Scan for the cell matching the given text and deliver its (X, Y) coordinate at center. 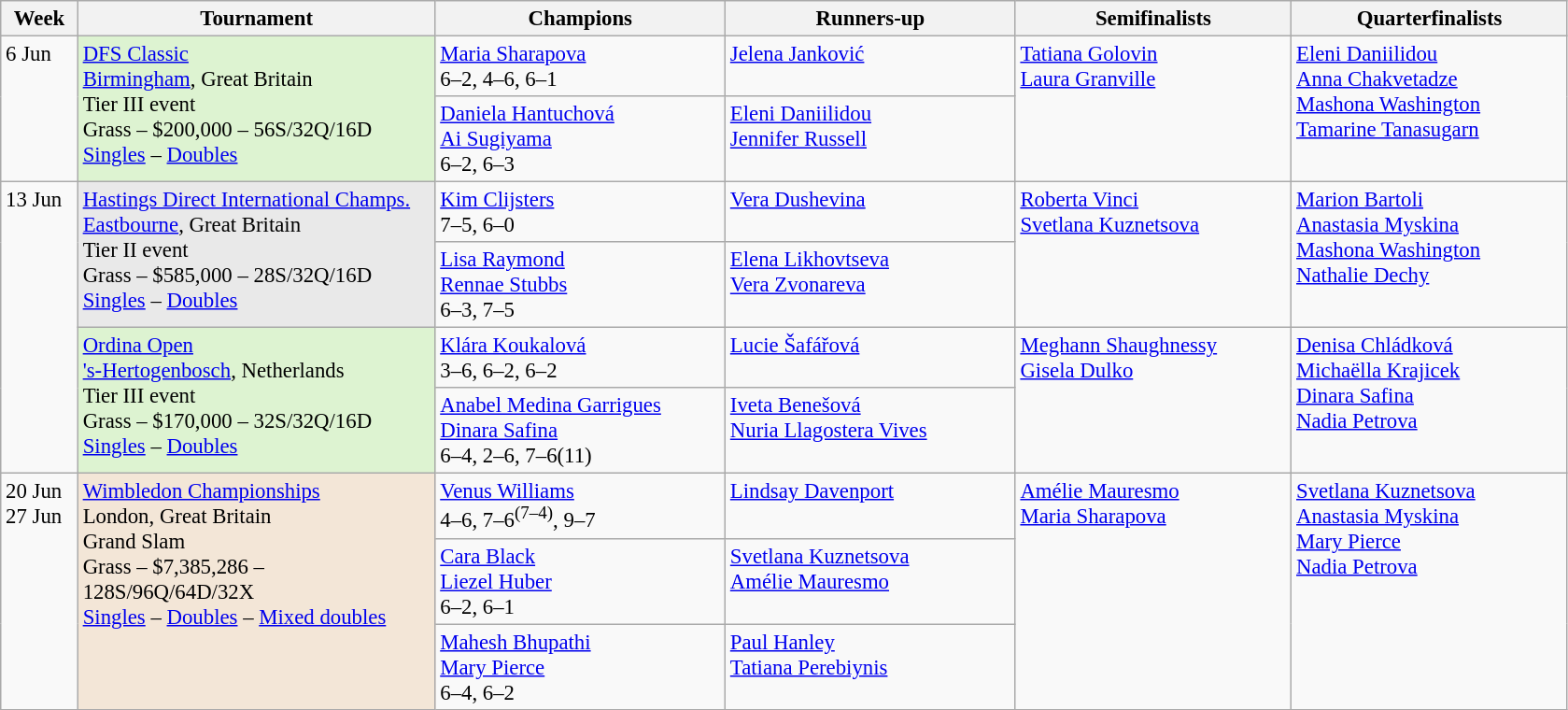
Cara Black Liezel Huber6–2, 6–1 (581, 581)
Roberta Vinci Svetlana Kuznetsova (1153, 255)
Lucie Šafářová (870, 359)
Lisa Raymond Rennae Stubbs6–3, 7–5 (581, 285)
Mahesh Bhupathi Mary Pierce6–4, 6–2 (581, 667)
Marion Bartoli Anastasia Myskina Mashona Washington Nathalie Dechy (1430, 255)
Denisa Chládková Michaëlla Krajicek Dinara Safina Nadia Petrova (1430, 401)
13 Jun (39, 328)
Ordina Open 's-Hertogenbosch, Netherlands Tier III event Grass – $170,000 – 32S/32Q/16DSingles – Doubles (256, 401)
20 Jun27 Jun (39, 591)
Quarterfinalists (1430, 19)
Paul Hanley Tatiana Perebiynis (870, 667)
Kim Clijsters 7–5, 6–0 (581, 213)
Wimbledon Championships London, Great Britain Grand Slam Grass – $7,385,286 – 128S/96Q/64D/32XSingles – Doubles – Mixed doubles (256, 591)
DFS Classic Birmingham, Great Britain Tier III event Grass – $200,000 – 56S/32Q/16D Singles – Doubles (256, 109)
Tournament (256, 19)
Week (39, 19)
Lindsay Davenport (870, 506)
Anabel Medina Garrigues Dinara Safina6–4, 2–6, 7–6(11) (581, 432)
Elena Likhovtseva Vera Zvonareva (870, 285)
Venus Williams 4–6, 7–6(7–4), 9–7 (581, 506)
Svetlana Kuznetsova Amélie Mauresmo (870, 581)
Iveta Benešová Nuria Llagostera Vives (870, 432)
Tatiana Golovin Laura Granville (1153, 109)
Klára Koukalová 3–6, 6–2, 6–2 (581, 359)
Eleni Daniilidou Anna Chakvetadze Mashona Washington Tamarine Tanasugarn (1430, 109)
Runners-up (870, 19)
Daniela Hantuchová Ai Sugiyama6–2, 6–3 (581, 139)
Hastings Direct International Champs. Eastbourne, Great Britain Tier II event Grass – $585,000 – 28S/32Q/16D Singles – Doubles (256, 255)
Amélie Mauresmo Maria Sharapova (1153, 591)
Champions (581, 19)
Vera Dushevina (870, 213)
6 Jun (39, 109)
Maria Sharapova 6–2, 4–6, 6–1 (581, 67)
Semifinalists (1153, 19)
Jelena Janković (870, 67)
Meghann Shaughnessy Gisela Dulko (1153, 401)
Svetlana Kuznetsova Anastasia Myskina Mary Pierce Nadia Petrova (1430, 591)
Eleni Daniilidou Jennifer Russell (870, 139)
